Provide the [x, y] coordinate of the cell's center where the given text is located.  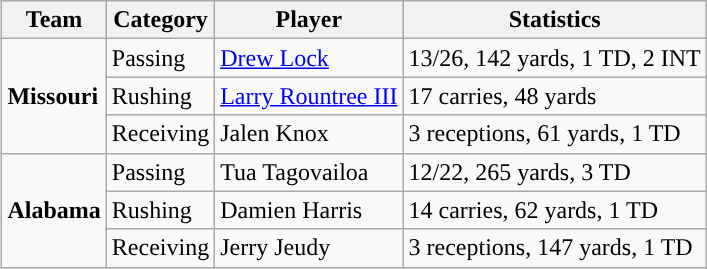
Larry Rountree III [309, 96]
Missouri [54, 96]
Jerry Jeudy [309, 248]
14 carries, 62 yards, 1 TD [554, 210]
Damien Harris [309, 210]
Jalen Knox [309, 134]
Team [54, 20]
12/22, 265 yards, 3 TD [554, 172]
3 receptions, 147 yards, 1 TD [554, 248]
Tua Tagovailoa [309, 172]
17 carries, 48 yards [554, 96]
13/26, 142 yards, 1 TD, 2 INT [554, 58]
Drew Lock [309, 58]
Category [160, 20]
Player [309, 20]
Alabama [54, 210]
3 receptions, 61 yards, 1 TD [554, 134]
Statistics [554, 20]
